Extract the [x, y] coordinate from the center of the cell holding the provided text.  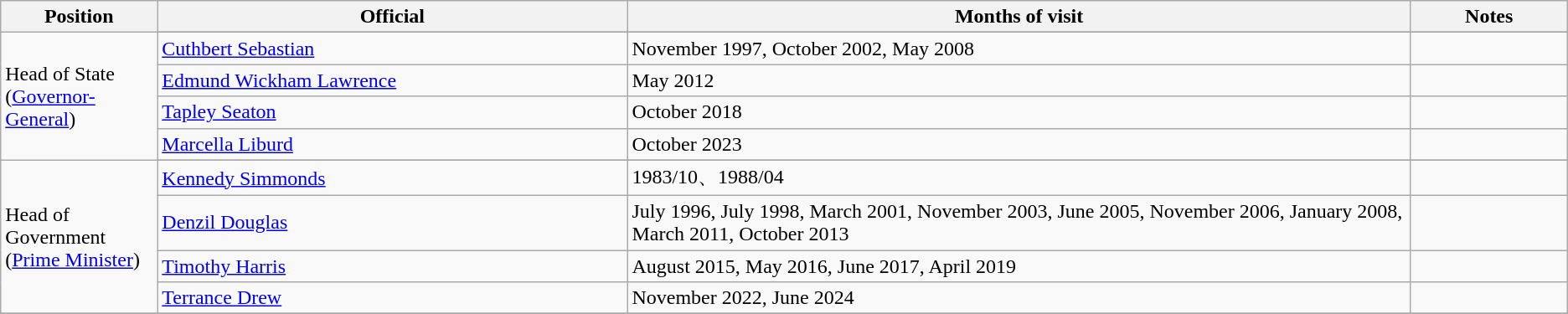
Timothy Harris [392, 266]
August 2015, May 2016, June 2017, April 2019 [1019, 266]
Marcella Liburd [392, 144]
October 2023 [1019, 144]
Position [79, 17]
1983/10、1988/04 [1019, 178]
July 1996, July 1998, March 2001, November 2003, June 2005, November 2006, January 2008, March 2011, October 2013 [1019, 223]
Notes [1489, 17]
Denzil Douglas [392, 223]
Edmund Wickham Lawrence [392, 80]
Head of State(Governor-General) [79, 96]
May 2012 [1019, 80]
Terrance Drew [392, 298]
Tapley Seaton [392, 112]
Cuthbert Sebastian [392, 49]
Months of visit [1019, 17]
Head of Government(Prime Minister) [79, 237]
October 2018 [1019, 112]
November 1997, October 2002, May 2008 [1019, 49]
Official [392, 17]
Kennedy Simmonds [392, 178]
November 2022, June 2024 [1019, 298]
